Output the [X, Y] coordinate of the center of the cell containing the given text.  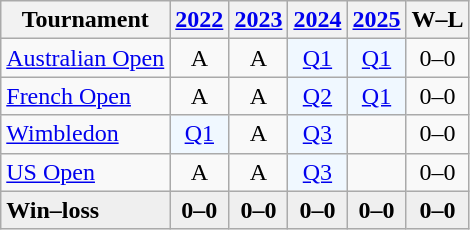
Tournament [86, 20]
2022 [200, 20]
2024 [318, 20]
Australian Open [86, 58]
US Open [86, 172]
Q2 [318, 96]
Wimbledon [86, 134]
French Open [86, 96]
2025 [376, 20]
Win–loss [86, 210]
2023 [258, 20]
W–L [438, 20]
